From the cell containing the given text, extract its center point as [X, Y] coordinate. 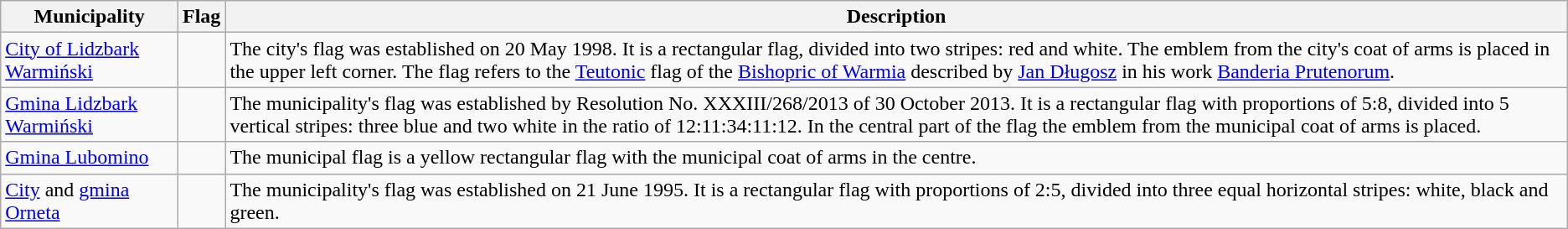
Flag [202, 17]
City of Lidzbark Warmiński [90, 60]
Municipality [90, 17]
City and gmina Orneta [90, 201]
Gmina Lidzbark Warmiński [90, 114]
The municipal flag is a yellow rectangular flag with the municipal coat of arms in the centre. [896, 158]
Gmina Lubomino [90, 158]
Description [896, 17]
